Locate the cell with the specified text and output its (x, y) center coordinate. 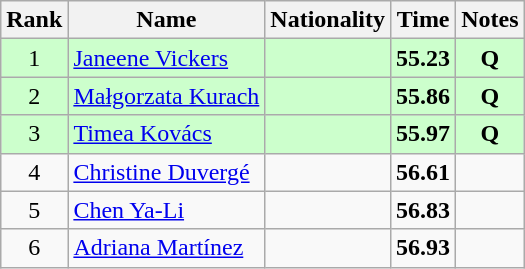
55.86 (424, 96)
Timea Kovács (166, 134)
1 (34, 58)
55.97 (424, 134)
Time (424, 20)
6 (34, 248)
Nationality (328, 20)
2 (34, 96)
56.61 (424, 172)
Chen Ya-Li (166, 210)
55.23 (424, 58)
Adriana Martínez (166, 248)
Christine Duvergé (166, 172)
Rank (34, 20)
Małgorzata Kurach (166, 96)
56.83 (424, 210)
Notes (490, 20)
56.93 (424, 248)
3 (34, 134)
4 (34, 172)
Name (166, 20)
5 (34, 210)
Janeene Vickers (166, 58)
